Identify which cell holds the provided text, then report its (x, y) central coordinate. 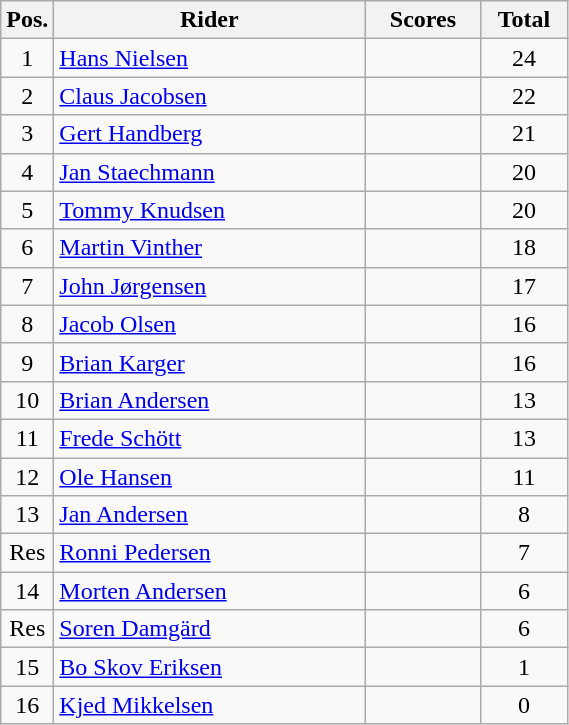
Hans Nielsen (210, 58)
21 (524, 134)
9 (28, 362)
Scores (423, 20)
Martin Vinther (210, 248)
Kjed Mikkelsen (210, 705)
Jan Andersen (210, 515)
Claus Jacobsen (210, 96)
Frede Schött (210, 438)
Tommy Knudsen (210, 210)
12 (28, 477)
24 (524, 58)
14 (28, 591)
0 (524, 705)
5 (28, 210)
4 (28, 172)
Brian Karger (210, 362)
Ronni Pedersen (210, 553)
3 (28, 134)
Gert Handberg (210, 134)
22 (524, 96)
Total (524, 20)
Morten Andersen (210, 591)
2 (28, 96)
Soren Damgärd (210, 629)
10 (28, 400)
Rider (210, 20)
John Jørgensen (210, 286)
18 (524, 248)
Brian Andersen (210, 400)
Jacob Olsen (210, 324)
Ole Hansen (210, 477)
Jan Staechmann (210, 172)
17 (524, 286)
15 (28, 667)
Bo Skov Eriksen (210, 667)
Pos. (28, 20)
